Detect which cell encompasses the target text, then output its [X, Y] center coordinate. 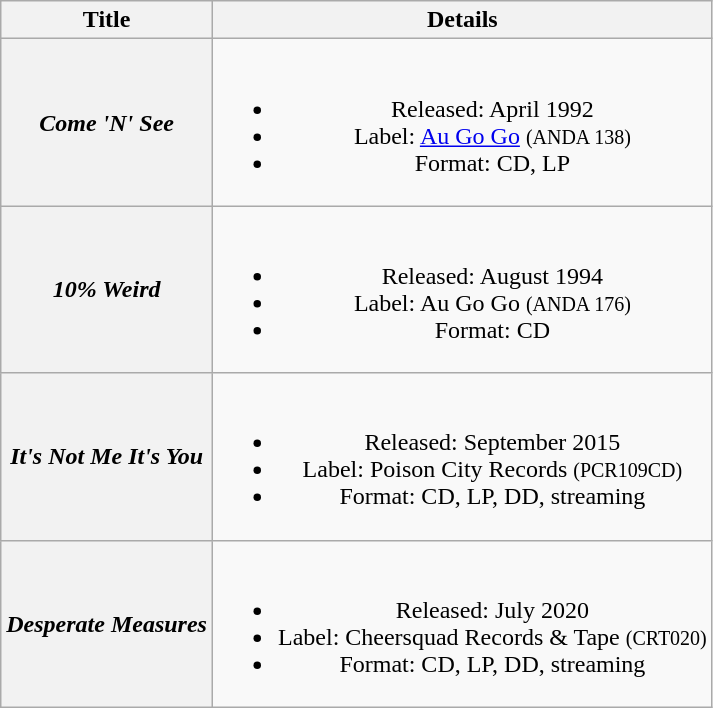
Released: August 1994Label: Au Go Go (ANDA 176)Format: CD [462, 290]
Released: September 2015Label: Poison City Records (PCR109CD)Format: CD, LP, DD, streaming [462, 456]
Come 'N' See [107, 122]
Released: April 1992Label: Au Go Go (ANDA 138)Format: CD, LP [462, 122]
Desperate Measures [107, 624]
Title [107, 20]
Details [462, 20]
It's Not Me It's You [107, 456]
Released: July 2020Label: Cheersquad Records & Tape (CRT020)Format: CD, LP, DD, streaming [462, 624]
10% Weird [107, 290]
